Scan for the cell matching the given text and deliver its [X, Y] coordinate at center. 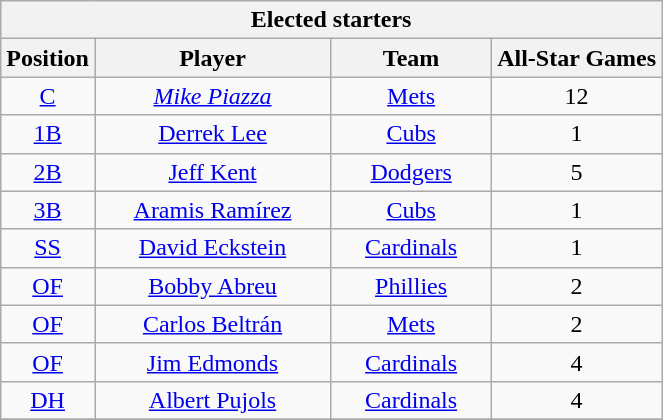
Carlos Beltrán [212, 324]
2B [48, 172]
Phillies [412, 286]
3B [48, 210]
Elected starters [332, 20]
Team [412, 58]
12 [577, 96]
Aramis Ramírez [212, 210]
Position [48, 58]
All-Star Games [577, 58]
Albert Pujols [212, 400]
1B [48, 134]
SS [48, 248]
5 [577, 172]
Dodgers [412, 172]
David Eckstein [212, 248]
Jim Edmonds [212, 362]
Jeff Kent [212, 172]
DH [48, 400]
Player [212, 58]
C [48, 96]
Mike Piazza [212, 96]
Derrek Lee [212, 134]
Bobby Abreu [212, 286]
